Return the (X, Y) coordinate for the center point of the cell that contains the specified text.  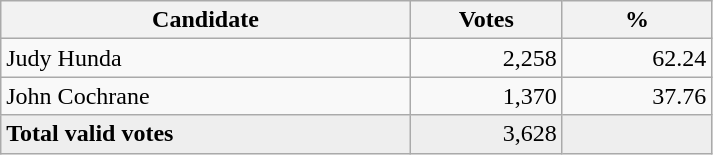
37.76 (637, 96)
Votes (486, 20)
John Cochrane (206, 96)
62.24 (637, 58)
2,258 (486, 58)
% (637, 20)
3,628 (486, 134)
1,370 (486, 96)
Judy Hunda (206, 58)
Candidate (206, 20)
Total valid votes (206, 134)
